Detect which cell encompasses the target text, then output its [X, Y] center coordinate. 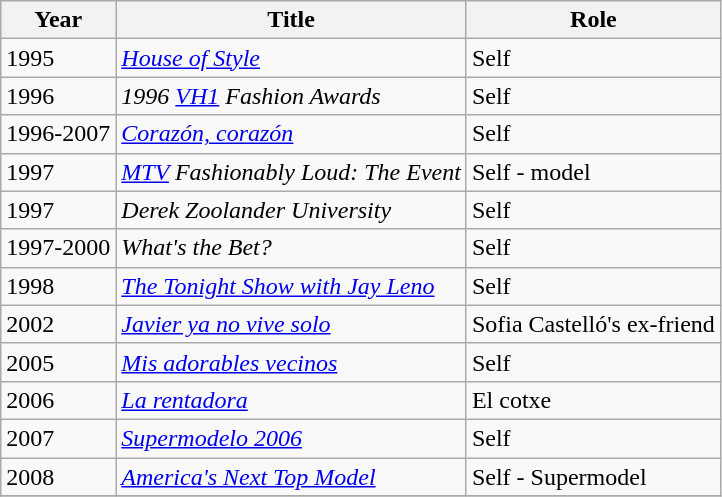
MTV Fashionably Loud: The Event [292, 172]
1995 [58, 58]
2005 [58, 362]
What's the Bet? [292, 248]
Year [58, 20]
2008 [58, 477]
1996 VH1 Fashion Awards [292, 96]
2002 [58, 324]
Javier ya no vive solo [292, 324]
1998 [58, 286]
Self - model [593, 172]
America's Next Top Model [292, 477]
1997-2000 [58, 248]
Derek Zoolander University [292, 210]
1996-2007 [58, 134]
House of Style [292, 58]
La rentadora [292, 400]
Role [593, 20]
Self - Supermodel [593, 477]
2007 [58, 438]
The Tonight Show with Jay Leno [292, 286]
Corazón, corazón [292, 134]
Supermodelo 2006 [292, 438]
1996 [58, 96]
El cotxe [593, 400]
Sofia Castelló's ex-friend [593, 324]
2006 [58, 400]
Title [292, 20]
Mis adorables vecinos [292, 362]
